For the text-containing cell, return its midpoint in (X, Y) coordinate format. 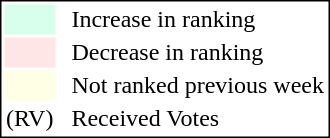
Received Votes (198, 119)
Increase in ranking (198, 19)
Decrease in ranking (198, 53)
(RV) (29, 119)
Not ranked previous week (198, 85)
